Detect which cell encompasses the target text, then output its (X, Y) center coordinate. 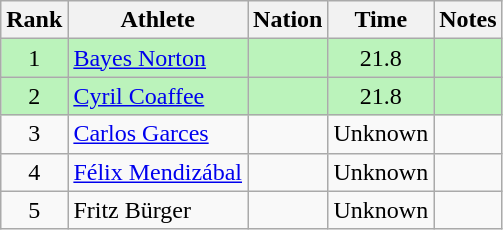
Bayes Norton (158, 58)
Fritz Bürger (158, 210)
1 (34, 58)
Athlete (158, 20)
5 (34, 210)
Time (381, 20)
2 (34, 96)
Rank (34, 20)
Carlos Garces (158, 134)
Nation (288, 20)
Notes (468, 20)
3 (34, 134)
Félix Mendizábal (158, 172)
4 (34, 172)
Cyril Coaffee (158, 96)
